Find where the given text appears and provide that cell's center as [X, Y] coordinate. 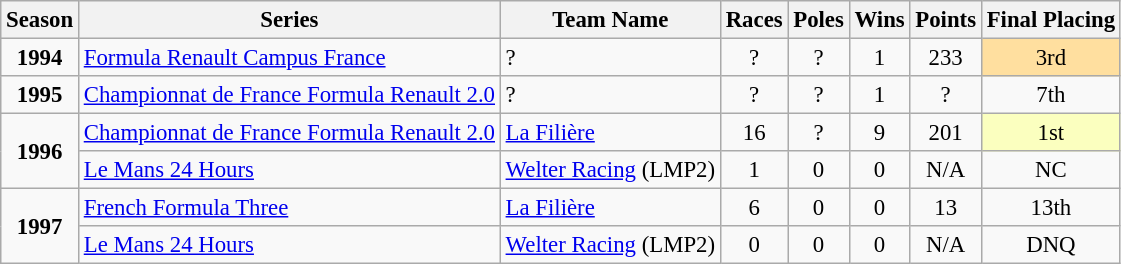
13th [1050, 208]
13 [946, 208]
1996 [40, 152]
1st [1050, 133]
Series [289, 20]
Poles [818, 20]
1994 [40, 58]
7th [1050, 95]
French Formula Three [289, 208]
1997 [40, 226]
Final Placing [1050, 20]
Races [754, 20]
Points [946, 20]
9 [880, 133]
Team Name [610, 20]
Wins [880, 20]
233 [946, 58]
Season [40, 20]
16 [754, 133]
DNQ [1050, 245]
3rd [1050, 58]
NC [1050, 170]
1995 [40, 95]
6 [754, 208]
Formula Renault Campus France [289, 58]
201 [946, 133]
